Search for the cell housing the specified text and yield its [x, y] center coordinate. 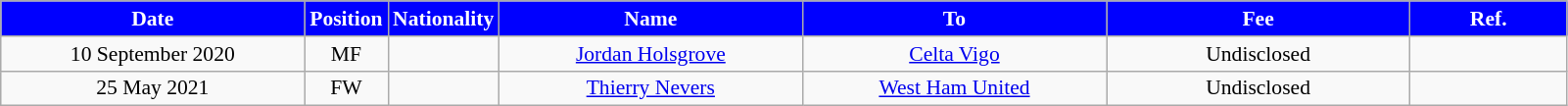
25 May 2021 [153, 88]
Celta Vigo [954, 54]
Nationality [443, 19]
Ref. [1489, 19]
Jordan Holsgrove [650, 54]
Position [347, 19]
10 September 2020 [153, 54]
Name [650, 19]
To [954, 19]
Date [153, 19]
West Ham United [954, 88]
MF [347, 54]
Thierry Nevers [650, 88]
FW [347, 88]
Fee [1259, 19]
